Extract the (x, y) coordinate from the center of the cell holding the provided text.  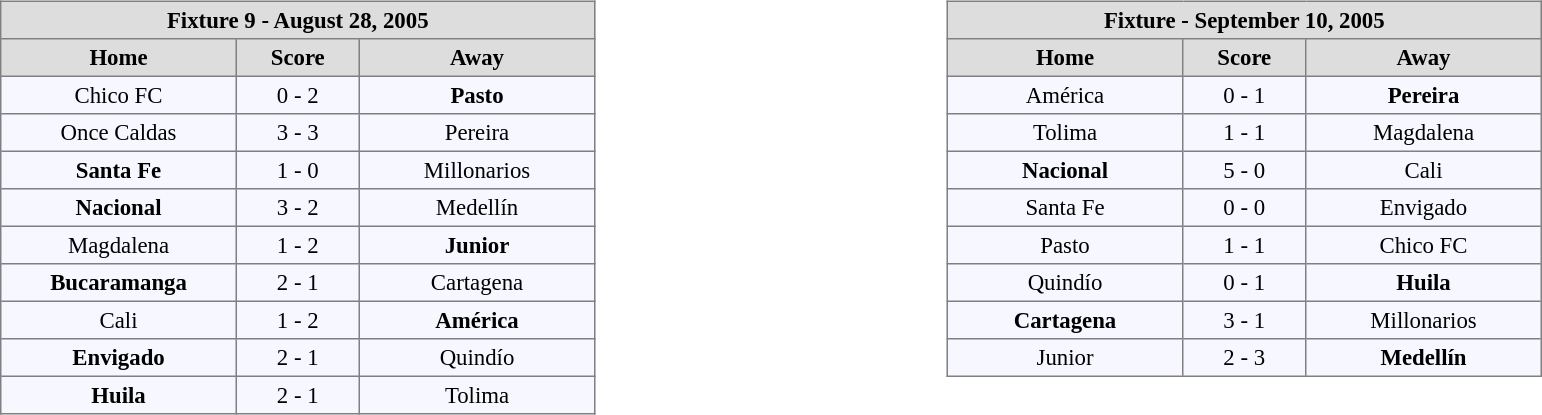
3 - 2 (298, 208)
0 - 0 (1244, 208)
Bucaramanga (119, 283)
Fixture - September 10, 2005 (1244, 20)
Once Caldas (119, 133)
Fixture 9 - August 28, 2005 (298, 20)
3 - 1 (1244, 320)
3 - 3 (298, 133)
1 - 0 (298, 170)
5 - 0 (1244, 170)
0 - 2 (298, 95)
2 - 3 (1244, 358)
